Pinpoint the cell where the given text exists, returning its (x, y) midpoint coordinate. 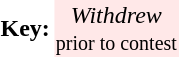
Withdrewprior to contest (116, 28)
